Find where the given text appears and provide that cell's center as (x, y) coordinate. 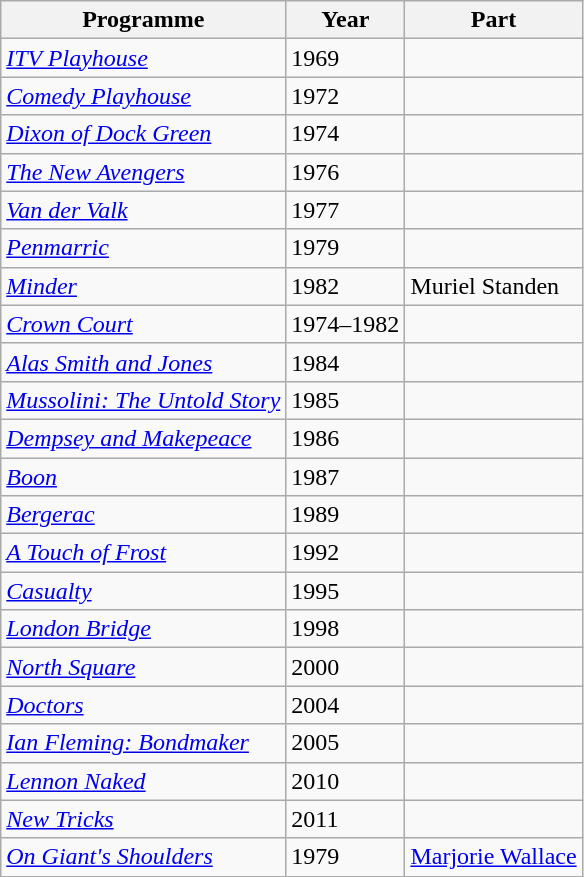
2011 (346, 819)
1974–1982 (346, 324)
ITV Playhouse (144, 58)
2004 (346, 705)
1974 (346, 134)
Part (494, 20)
Boon (144, 477)
Dixon of Dock Green (144, 134)
North Square (144, 667)
Bergerac (144, 515)
On Giant's Shoulders (144, 857)
Lennon Naked (144, 781)
2005 (346, 743)
2000 (346, 667)
Year (346, 20)
1976 (346, 172)
Penmarric (144, 248)
1995 (346, 591)
London Bridge (144, 629)
Alas Smith and Jones (144, 362)
1977 (346, 210)
A Touch of Frost (144, 553)
Mussolini: The Untold Story (144, 400)
Ian Fleming: Bondmaker (144, 743)
1987 (346, 477)
New Tricks (144, 819)
Van der Valk (144, 210)
Comedy Playhouse (144, 96)
1986 (346, 438)
1985 (346, 400)
Programme (144, 20)
The New Avengers (144, 172)
Crown Court (144, 324)
Marjorie Wallace (494, 857)
Muriel Standen (494, 286)
1998 (346, 629)
1989 (346, 515)
1982 (346, 286)
Casualty (144, 591)
1969 (346, 58)
Minder (144, 286)
Dempsey and Makepeace (144, 438)
1972 (346, 96)
2010 (346, 781)
1984 (346, 362)
1992 (346, 553)
Doctors (144, 705)
